Extract the [X, Y] coordinate from the center of the cell holding the provided text.  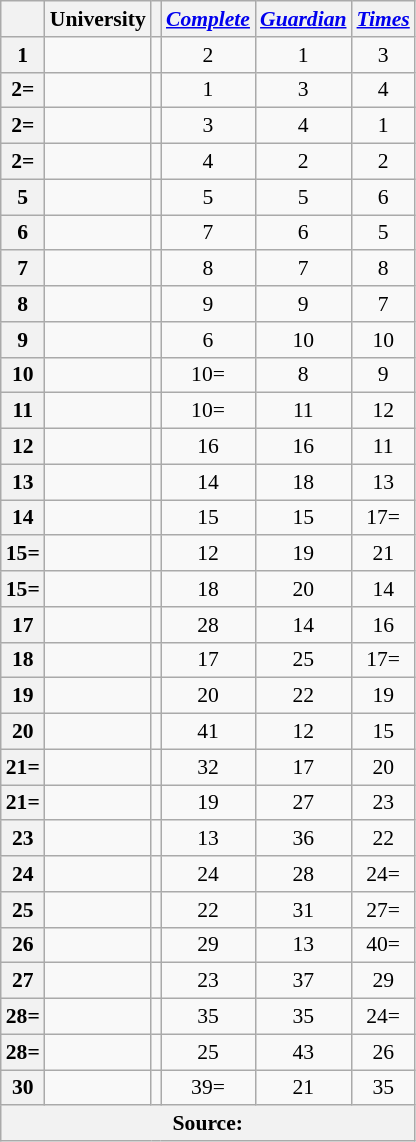
41 [208, 732]
University [98, 19]
39= [208, 1088]
40= [384, 945]
Guardian [304, 19]
31 [304, 910]
Source: [208, 1124]
37 [304, 981]
Times [384, 19]
43 [304, 1052]
36 [304, 839]
32 [208, 767]
Complete [208, 19]
30 [23, 1088]
27= [384, 910]
